Scan for the cell matching the given text and deliver its (x, y) coordinate at center. 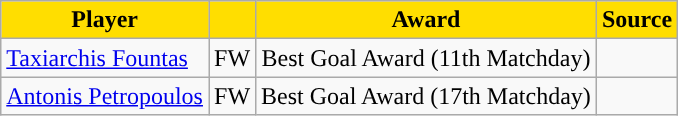
Antonis Petropoulos (105, 96)
Best Goal Award (11th Matchday) (426, 58)
Player (105, 20)
Taxiarchis Fountas (105, 58)
Source (636, 20)
Best Goal Award (17th Matchday) (426, 96)
Award (426, 20)
